Extract the [x, y] coordinate from the center of the cell holding the provided text.  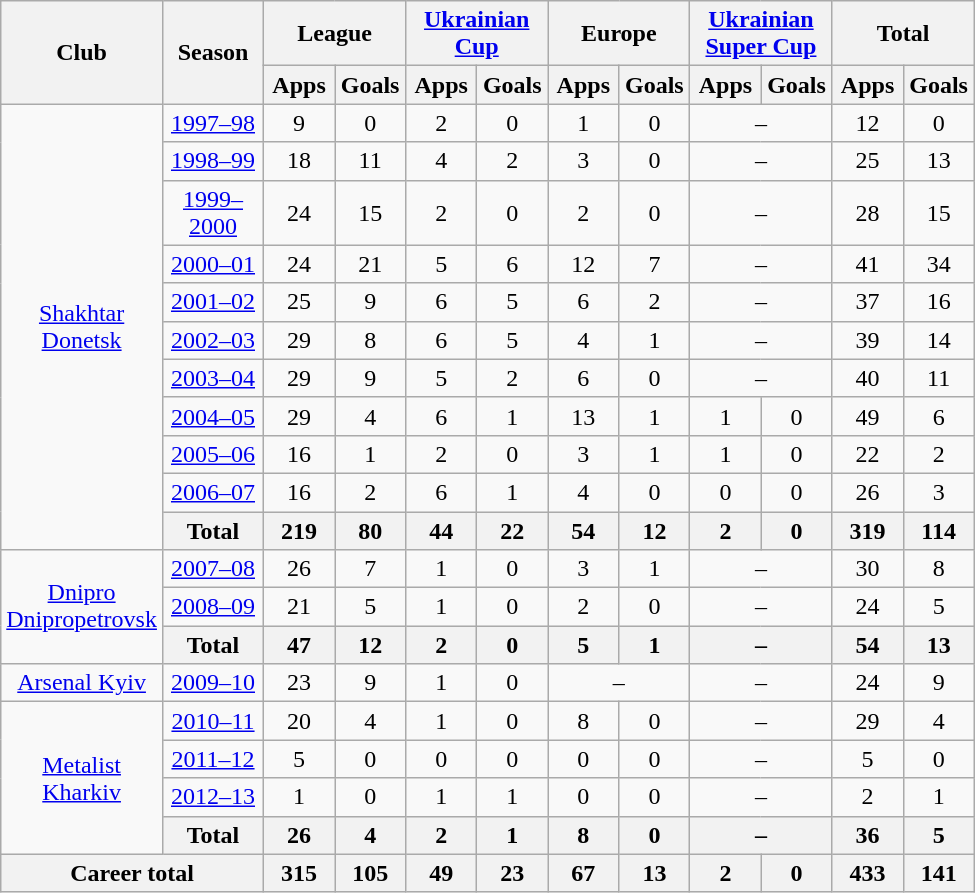
2003–04 [212, 378]
Club [82, 52]
141 [938, 873]
433 [868, 873]
Europe [619, 34]
37 [868, 302]
80 [370, 531]
114 [938, 531]
Ukrainian Super Cup [761, 34]
Shakhtar Donetsk [82, 327]
1997–98 [212, 123]
Season [212, 52]
36 [868, 835]
18 [300, 161]
2009–10 [212, 683]
34 [938, 264]
2001–02 [212, 302]
41 [868, 264]
20 [300, 721]
2010–11 [212, 721]
Dnipro Dnipropetrovsk [82, 607]
2011–12 [212, 759]
Career total [132, 873]
Arsenal Kyiv [82, 683]
105 [370, 873]
1999–2000 [212, 212]
67 [584, 873]
319 [868, 531]
39 [868, 340]
2007–08 [212, 569]
2005–06 [212, 454]
2008–09 [212, 607]
2012–13 [212, 797]
1998–99 [212, 161]
28 [868, 212]
14 [938, 340]
2004–05 [212, 416]
2000–01 [212, 264]
30 [868, 569]
40 [868, 378]
315 [300, 873]
2006–07 [212, 492]
44 [442, 531]
Ukrainian Cup [477, 34]
47 [300, 645]
Metalist Kharkiv [82, 778]
219 [300, 531]
2002–03 [212, 340]
League [335, 34]
